Search for the cell housing the specified text and yield its [x, y] center coordinate. 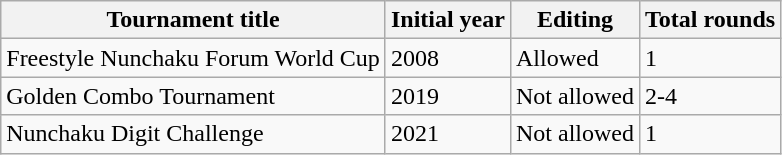
Editing [574, 20]
Initial year [448, 20]
Golden Combo Tournament [194, 96]
Tournament title [194, 20]
Total rounds [710, 20]
2019 [448, 96]
Nunchaku Digit Challenge [194, 134]
2-4 [710, 96]
Freestyle Nunchaku Forum World Cup [194, 58]
2008 [448, 58]
2021 [448, 134]
Allowed [574, 58]
